Determine the (X, Y) coordinate at the center of the cell enclosing the given text.  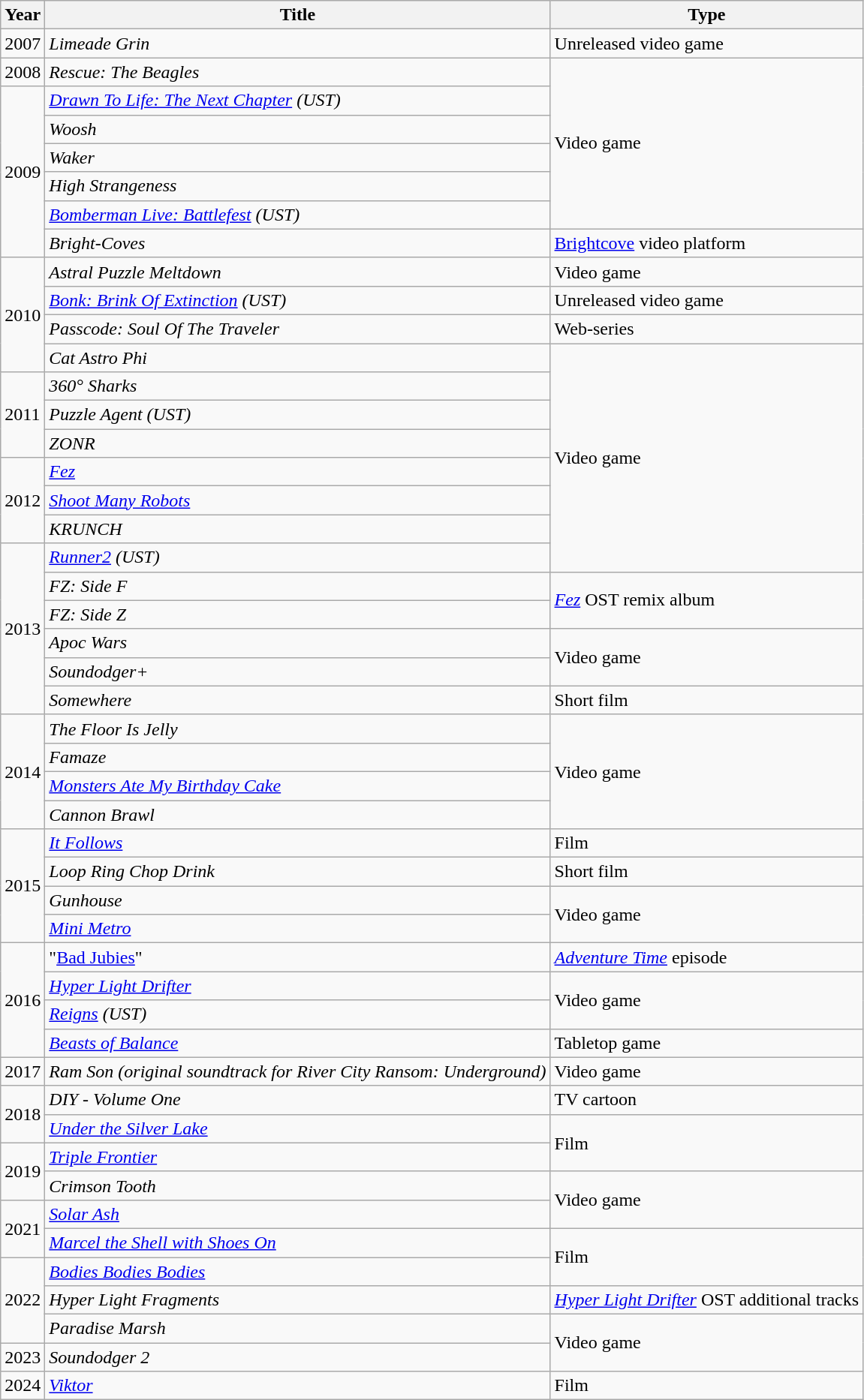
The Floor Is Jelly (297, 729)
Adventure Time episode (707, 957)
DIY - Volume One (297, 1100)
Triple Frontier (297, 1157)
Brightcove video platform (707, 243)
Bright-Coves (297, 243)
Cannon Brawl (297, 814)
Beasts of Balance (297, 1043)
Apoc Wars (297, 643)
Runner2 (UST) (297, 557)
Ram Son (original soundtrack for River City Ransom: Underground) (297, 1071)
FZ: Side Z (297, 614)
It Follows (297, 843)
Monsters Ate My Birthday Cake (297, 786)
2021 (23, 1228)
Cat Astro Phi (297, 358)
Viktor (297, 1386)
Passcode: Soul Of The Traveler (297, 329)
Shoot Many Robots (297, 500)
Hyper Light Drifter (297, 986)
2024 (23, 1386)
Reigns (UST) (297, 1014)
Waker (297, 158)
Soundodger 2 (297, 1357)
Limeade Grin (297, 44)
Web-series (707, 329)
Soundodger+ (297, 671)
Solar Ash (297, 1214)
360° Sharks (297, 386)
Hyper Light Fragments (297, 1300)
Drawn To Life: The Next Chapter (UST) (297, 101)
2013 (23, 629)
2022 (23, 1300)
2011 (23, 415)
Type (707, 15)
2018 (23, 1114)
2015 (23, 886)
TV cartoon (707, 1100)
Bonk: Brink Of Extinction (UST) (297, 300)
2010 (23, 314)
Fez (297, 472)
Woosh (297, 129)
Bomberman Live: Battlefest (UST) (297, 215)
Paradise Marsh (297, 1329)
2012 (23, 500)
High Strangeness (297, 186)
Tabletop game (707, 1043)
Crimson Tooth (297, 1185)
Hyper Light Drifter OST additional tracks (707, 1300)
ZONR (297, 443)
Mini Metro (297, 929)
Year (23, 15)
Title (297, 15)
Gunhouse (297, 900)
Rescue: The Beagles (297, 72)
Astral Puzzle Meltdown (297, 272)
Marcel the Shell with Shoes On (297, 1242)
2009 (23, 172)
"Bad Jubies" (297, 957)
Somewhere (297, 700)
2017 (23, 1071)
Famaze (297, 757)
2019 (23, 1171)
FZ: Side F (297, 586)
Puzzle Agent (UST) (297, 415)
KRUNCH (297, 529)
Under the Silver Lake (297, 1128)
Bodies Bodies Bodies (297, 1272)
2007 (23, 44)
Fez OST remix album (707, 600)
2014 (23, 771)
2023 (23, 1357)
2008 (23, 72)
Loop Ring Chop Drink (297, 872)
2016 (23, 1000)
